Determine the [X, Y] coordinate at the center of the cell enclosing the given text.  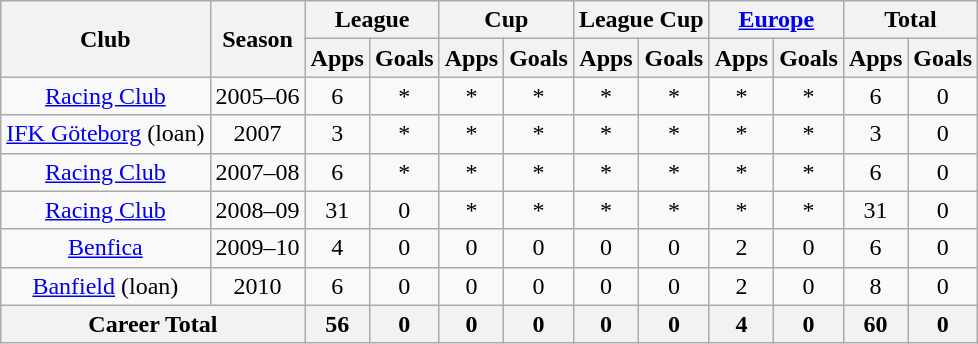
2009–10 [258, 248]
2005–06 [258, 96]
2008–09 [258, 210]
Europe [776, 20]
Banfield (loan) [106, 286]
Total [910, 20]
Season [258, 39]
IFK Göteborg (loan) [106, 134]
Career Total [153, 324]
8 [875, 286]
2007 [258, 134]
2010 [258, 286]
Cup [506, 20]
Club [106, 39]
2007–08 [258, 172]
League Cup [641, 20]
League [372, 20]
56 [337, 324]
60 [875, 324]
Benfica [106, 248]
